Return (X, Y) of the center of cell containing provided text 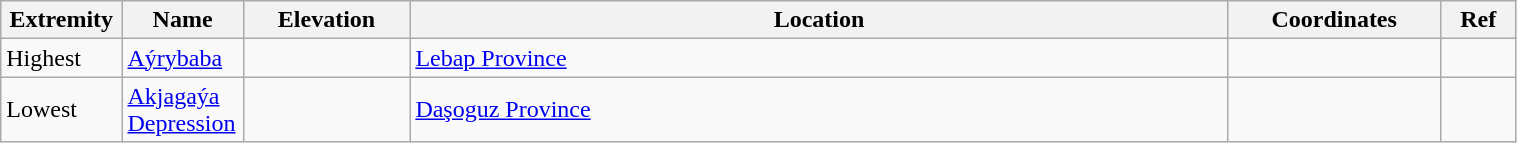
Location (819, 20)
Lowest (62, 110)
Elevation (326, 20)
Highest (62, 58)
Akjagaýa Depression (182, 110)
Daşoguz Province (819, 110)
Ref (1478, 20)
Extremity (62, 20)
Coordinates (1334, 20)
Lebap Province (819, 58)
Aýrybaba (182, 58)
Name (182, 20)
